Pinpoint the cell where the given text exists, returning its [X, Y] midpoint coordinate. 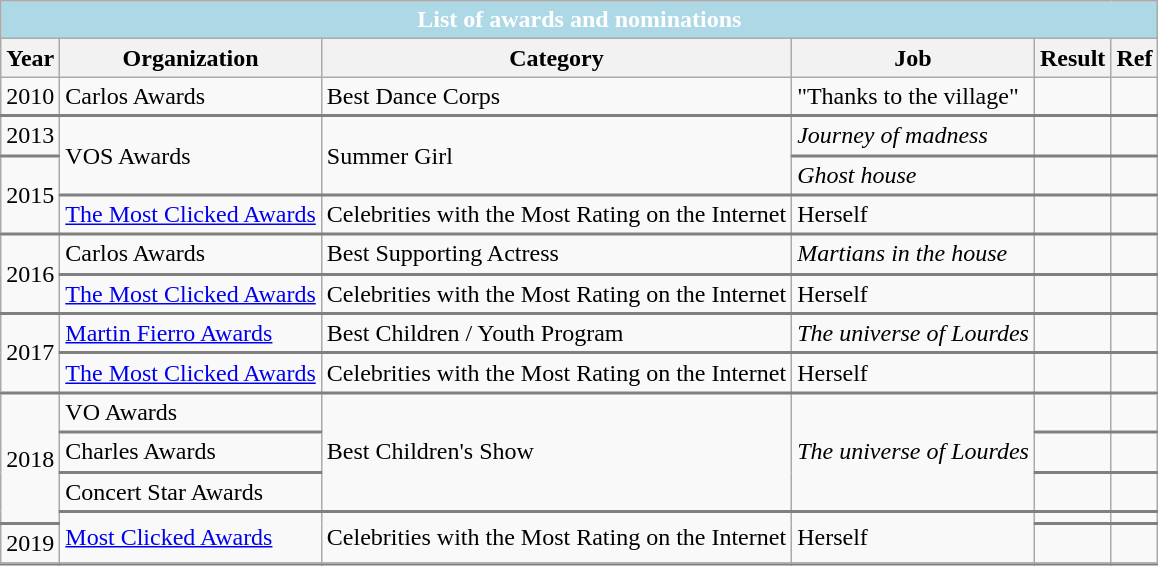
Best Supporting Actress [556, 254]
Result [1072, 58]
2016 [30, 274]
2019 [30, 544]
Best Children / Youth Program [556, 334]
Concert Star Awards [190, 492]
Year [30, 58]
2017 [30, 354]
"Thanks to the village" [914, 96]
2010 [30, 96]
List of awards and nominations [580, 20]
VO Awards [190, 413]
Martians in the house [914, 254]
Summer Girl [556, 156]
2015 [30, 194]
Best Children's Show [556, 452]
Ghost house [914, 175]
Charles Awards [190, 452]
Journey of madness [914, 136]
Best Dance Corps [556, 96]
Martin Fierro Awards [190, 334]
2018 [30, 458]
Job [914, 58]
Ref [1134, 58]
VOS Awards [190, 156]
Most Clicked Awards [190, 537]
2013 [30, 136]
Category [556, 58]
Organization [190, 58]
